Search for the cell housing the specified text and yield its (x, y) center coordinate. 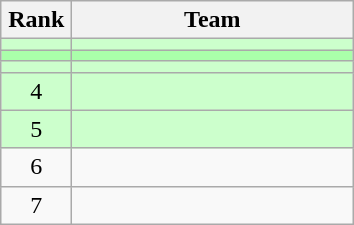
Rank (36, 20)
4 (36, 91)
7 (36, 205)
5 (36, 129)
6 (36, 167)
Team (212, 20)
